Return [X, Y] of the center of cell containing provided text 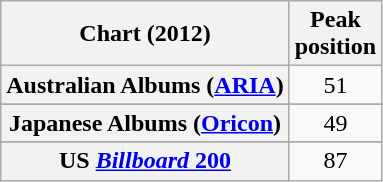
US Billboard 200 [145, 161]
Japanese Albums (Oricon) [145, 123]
Chart (2012) [145, 34]
49 [335, 123]
Australian Albums (ARIA) [145, 85]
87 [335, 161]
51 [335, 85]
Peakposition [335, 34]
